Identify which cell holds the provided text, then report its (X, Y) central coordinate. 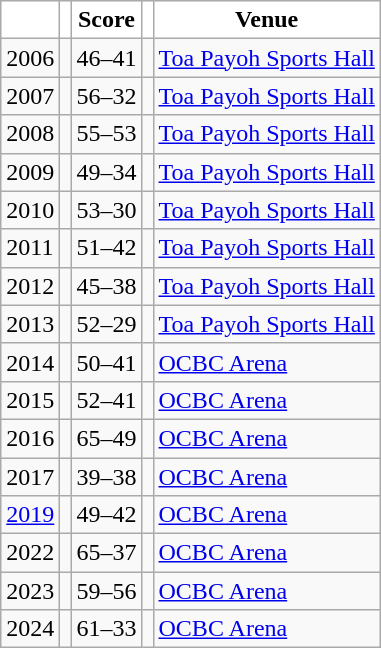
2008 (30, 134)
51–42 (106, 248)
2011 (30, 248)
2009 (30, 172)
2015 (30, 400)
2016 (30, 438)
Score (106, 20)
61–33 (106, 629)
50–41 (106, 362)
45–38 (106, 286)
2023 (30, 591)
65–49 (106, 438)
53–30 (106, 210)
2022 (30, 553)
52–29 (106, 324)
2014 (30, 362)
56–32 (106, 96)
39–38 (106, 477)
65–37 (106, 553)
2007 (30, 96)
2017 (30, 477)
2013 (30, 324)
2019 (30, 515)
2012 (30, 286)
2024 (30, 629)
49–42 (106, 515)
55–53 (106, 134)
52–41 (106, 400)
49–34 (106, 172)
2006 (30, 58)
Venue (266, 20)
59–56 (106, 591)
46–41 (106, 58)
2010 (30, 210)
